Scan for the cell matching the given text and deliver its (X, Y) coordinate at center. 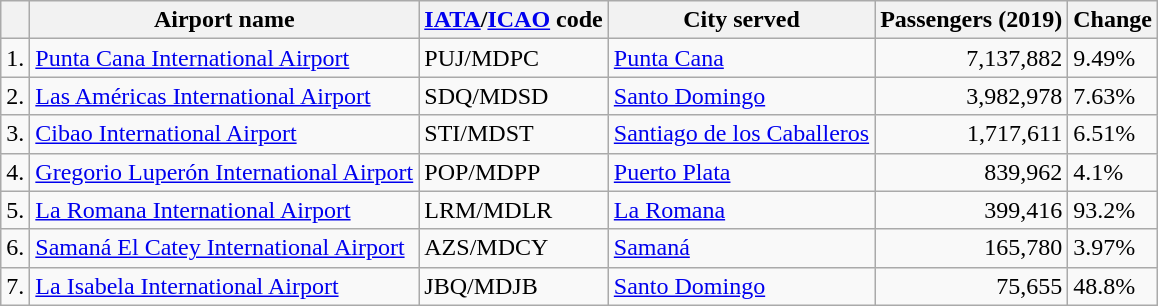
SDQ/MDSD (514, 96)
7. (16, 286)
Samaná (741, 248)
La Isabela International Airport (224, 286)
3,982,978 (972, 96)
3. (16, 134)
1. (16, 58)
Change (1113, 20)
93.2% (1113, 210)
JBQ/MDJB (514, 286)
1,717,611 (972, 134)
IATA/ICAO code (514, 20)
5. (16, 210)
6.51% (1113, 134)
STI/MDST (514, 134)
Punta Cana (741, 58)
Passengers (2019) (972, 20)
Gregorio Luperón International Airport (224, 172)
9.49% (1113, 58)
AZS/MDCY (514, 248)
Las Américas International Airport (224, 96)
Cibao International Airport (224, 134)
2. (16, 96)
POP/MDPP (514, 172)
4.1% (1113, 172)
Santiago de los Caballeros (741, 134)
La Romana (741, 210)
7,137,882 (972, 58)
Punta Cana International Airport (224, 58)
3.97% (1113, 248)
48.8% (1113, 286)
City served (741, 20)
Airport name (224, 20)
LRM/MDLR (514, 210)
75,655 (972, 286)
839,962 (972, 172)
399,416 (972, 210)
165,780 (972, 248)
Samaná El Catey International Airport (224, 248)
PUJ/MDPC (514, 58)
7.63% (1113, 96)
4. (16, 172)
Puerto Plata (741, 172)
La Romana International Airport (224, 210)
6. (16, 248)
